From the cell containing the given text, extract its center point as [X, Y] coordinate. 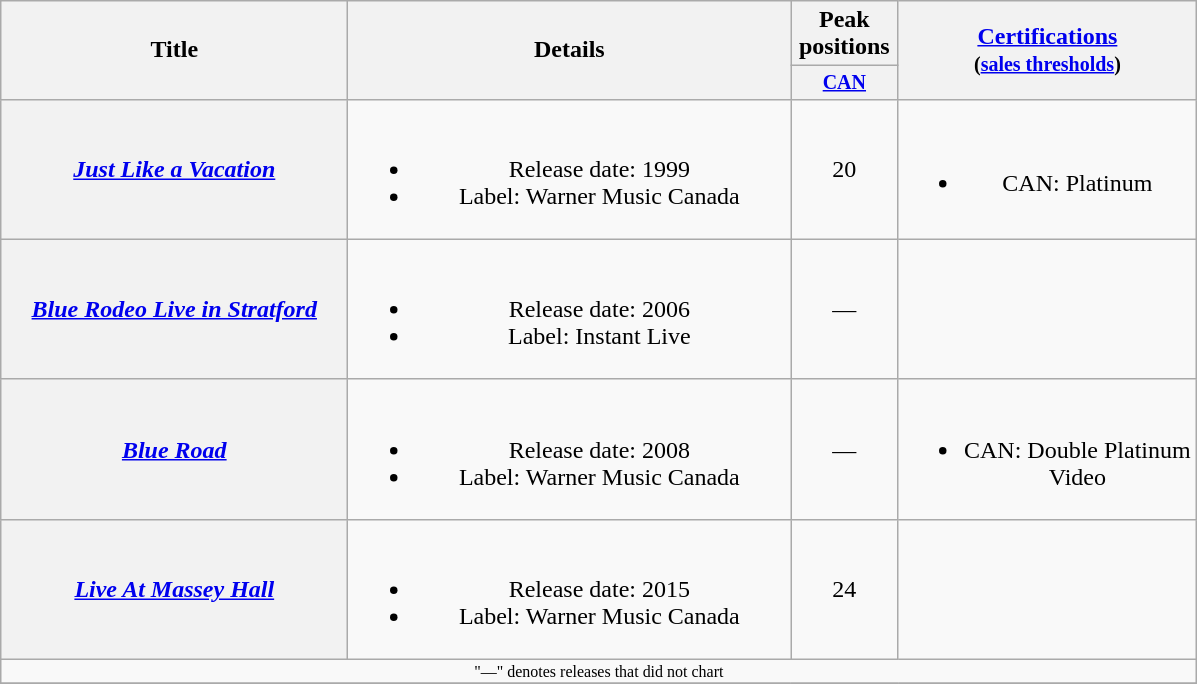
Title [174, 50]
CAN: Platinum [1048, 169]
20 [844, 169]
CAN [844, 82]
Release date: 2006Label: Instant Live [570, 309]
Release date: 1999Label: Warner Music Canada [570, 169]
Just Like a Vacation [174, 169]
24 [844, 589]
Blue Road [174, 449]
Details [570, 50]
CAN: Double Platinum Video [1048, 449]
Live At Massey Hall [174, 589]
Release date: 2015Label: Warner Music Canada [570, 589]
Blue Rodeo Live in Stratford [174, 309]
Release date: 2008Label: Warner Music Canada [570, 449]
Certifications(sales thresholds) [1048, 50]
Peak positions [844, 34]
"—" denotes releases that did not chart [599, 672]
